Identify which cell holds the provided text, then report its (x, y) central coordinate. 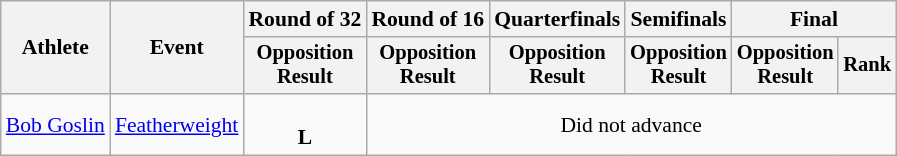
Bob Goslin (56, 124)
Rank (867, 66)
Round of 32 (304, 19)
L (304, 124)
Event (177, 48)
Round of 16 (428, 19)
Did not advance (631, 124)
Final (814, 19)
Quarterfinals (557, 19)
Semifinals (678, 19)
Athlete (56, 48)
Featherweight (177, 124)
